Find where the given text appears and provide that cell's center as [X, Y] coordinate. 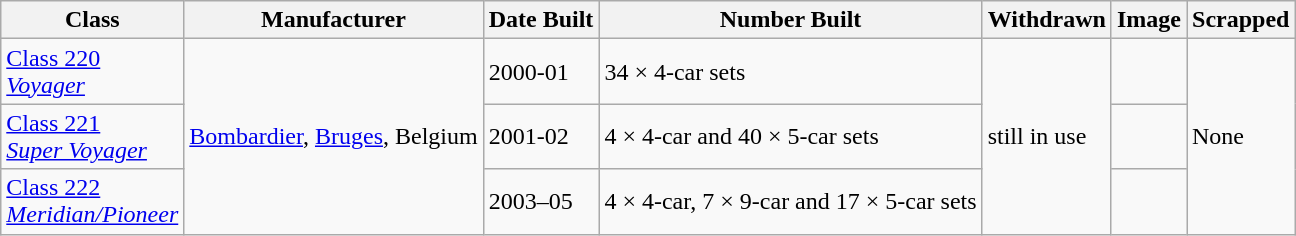
Class [92, 20]
Date Built [541, 20]
Scrapped [1240, 20]
4 × 4-car and 40 × 5-car sets [790, 136]
2001-02 [541, 136]
Withdrawn [1046, 20]
Class 222Meridian/Pioneer [92, 202]
Manufacturer [334, 20]
None [1240, 136]
2003–05 [541, 202]
4 × 4-car, 7 × 9-car and 17 × 5-car sets [790, 202]
34 × 4-car sets [790, 72]
still in use [1046, 136]
Bombardier, Bruges, Belgium [334, 136]
Image [1148, 20]
2000-01 [541, 72]
Number Built [790, 20]
Class 221Super Voyager [92, 136]
Class 220Voyager [92, 72]
